Return (X, Y) of the center of cell containing provided text 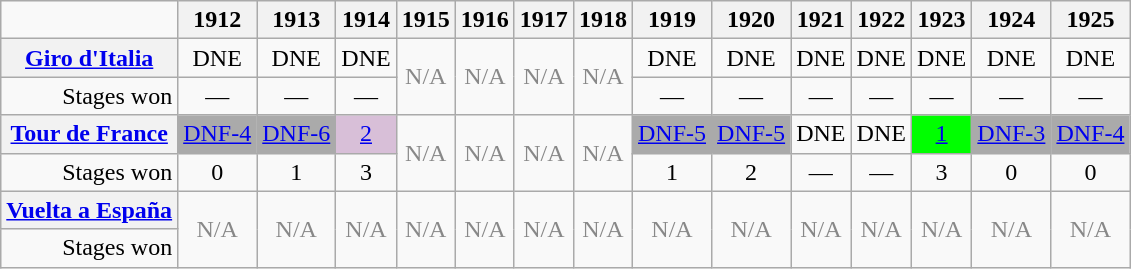
DNF-6 (296, 134)
1921 (821, 20)
DNF-3 (1012, 134)
1923 (941, 20)
1919 (672, 20)
1918 (602, 20)
1916 (484, 20)
Tour de France (90, 134)
1924 (1012, 20)
1917 (544, 20)
Giro d'Italia (90, 58)
1920 (752, 20)
1914 (366, 20)
1915 (426, 20)
Vuelta a España (90, 210)
1922 (881, 20)
1912 (218, 20)
1913 (296, 20)
1925 (1090, 20)
